Determine the [x, y] coordinate at the center of the cell enclosing the given text.  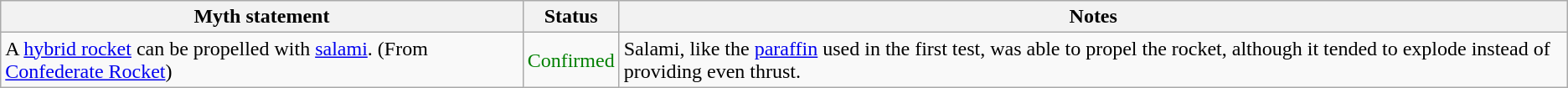
A hybrid rocket can be propelled with salami. (From Confederate Rocket) [261, 60]
Notes [1093, 17]
Status [571, 17]
Salami, like the paraffin used in the first test, was able to propel the rocket, although it tended to explode instead of providing even thrust. [1093, 60]
Myth statement [261, 17]
Confirmed [571, 60]
